Pinpoint the cell where the given text exists, returning its [x, y] midpoint coordinate. 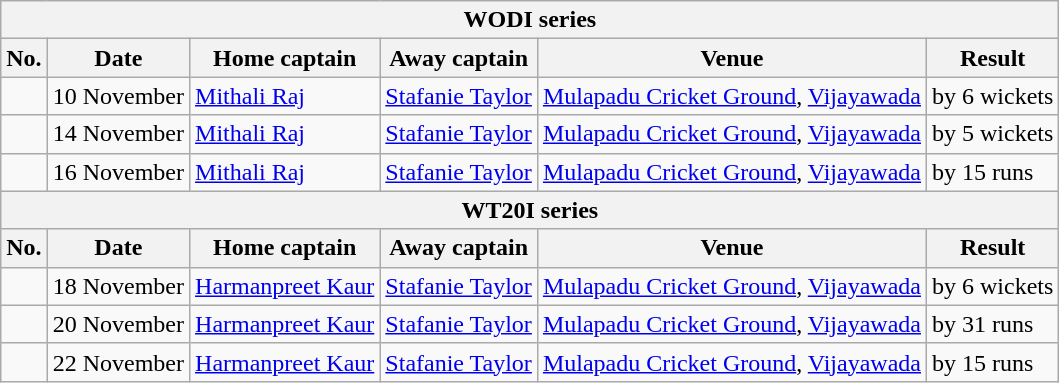
14 November [118, 134]
by 31 runs [993, 324]
22 November [118, 362]
by 5 wickets [993, 134]
WODI series [530, 20]
WT20I series [530, 210]
16 November [118, 172]
18 November [118, 286]
20 November [118, 324]
10 November [118, 96]
